Detect which cell encompasses the target text, then output its [x, y] center coordinate. 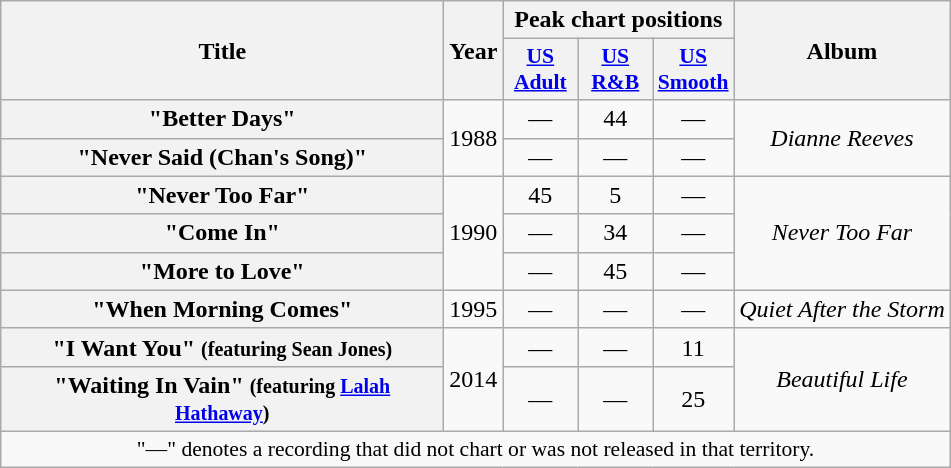
2014 [474, 380]
1988 [474, 138]
Title [222, 50]
Never Too Far [842, 233]
34 [616, 233]
Beautiful Life [842, 380]
Album [842, 50]
"When Morning Comes" [222, 309]
Year [474, 50]
US Adult [540, 70]
"More to Love" [222, 271]
US Smooth [694, 70]
1995 [474, 309]
"Better Days" [222, 119]
"I Want You" (featuring Sean Jones) [222, 347]
5 [616, 195]
"—" denotes a recording that did not chart or was not released in that territory. [476, 449]
"Never Said (Chan's Song)" [222, 157]
"Waiting In Vain" (featuring Lalah Hathaway) [222, 398]
25 [694, 398]
"Never Too Far" [222, 195]
11 [694, 347]
US R&B [616, 70]
Peak chart positions [618, 20]
1990 [474, 233]
"Come In" [222, 233]
44 [616, 119]
Dianne Reeves [842, 138]
Quiet After the Storm [842, 309]
